Detect which cell encompasses the target text, then output its [x, y] center coordinate. 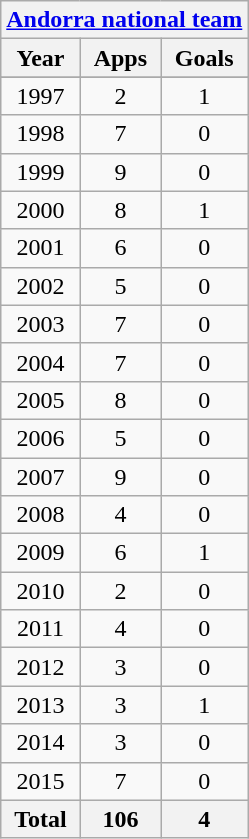
2011 [40, 629]
Total [40, 819]
2013 [40, 705]
Goals [204, 58]
2004 [40, 362]
2015 [40, 781]
2012 [40, 667]
2003 [40, 324]
2001 [40, 248]
1999 [40, 172]
Year [40, 58]
2014 [40, 743]
Apps [120, 58]
2005 [40, 400]
1997 [40, 96]
106 [120, 819]
2009 [40, 553]
2000 [40, 210]
Andorra national team [124, 20]
2006 [40, 438]
2002 [40, 286]
2010 [40, 591]
2008 [40, 515]
2007 [40, 477]
1998 [40, 134]
